Output the [x, y] coordinate of the center of the cell containing the given text.  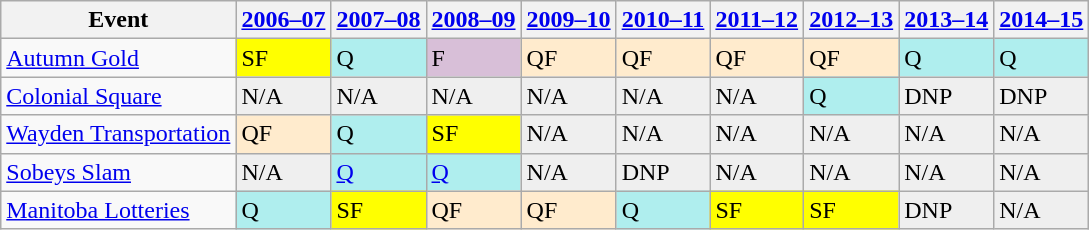
F [474, 58]
2011–12 [757, 20]
2009–10 [568, 20]
Sobeys Slam [118, 172]
2008–09 [474, 20]
2010–11 [663, 20]
Event [118, 20]
Autumn Gold [118, 58]
2007–08 [378, 20]
Colonial Square [118, 96]
2012–13 [852, 20]
2013–14 [946, 20]
2006–07 [284, 20]
2014–15 [1042, 20]
Manitoba Lotteries [118, 210]
Wayden Transportation [118, 134]
